Determine the (X, Y) coordinate at the center of the cell enclosing the given text.  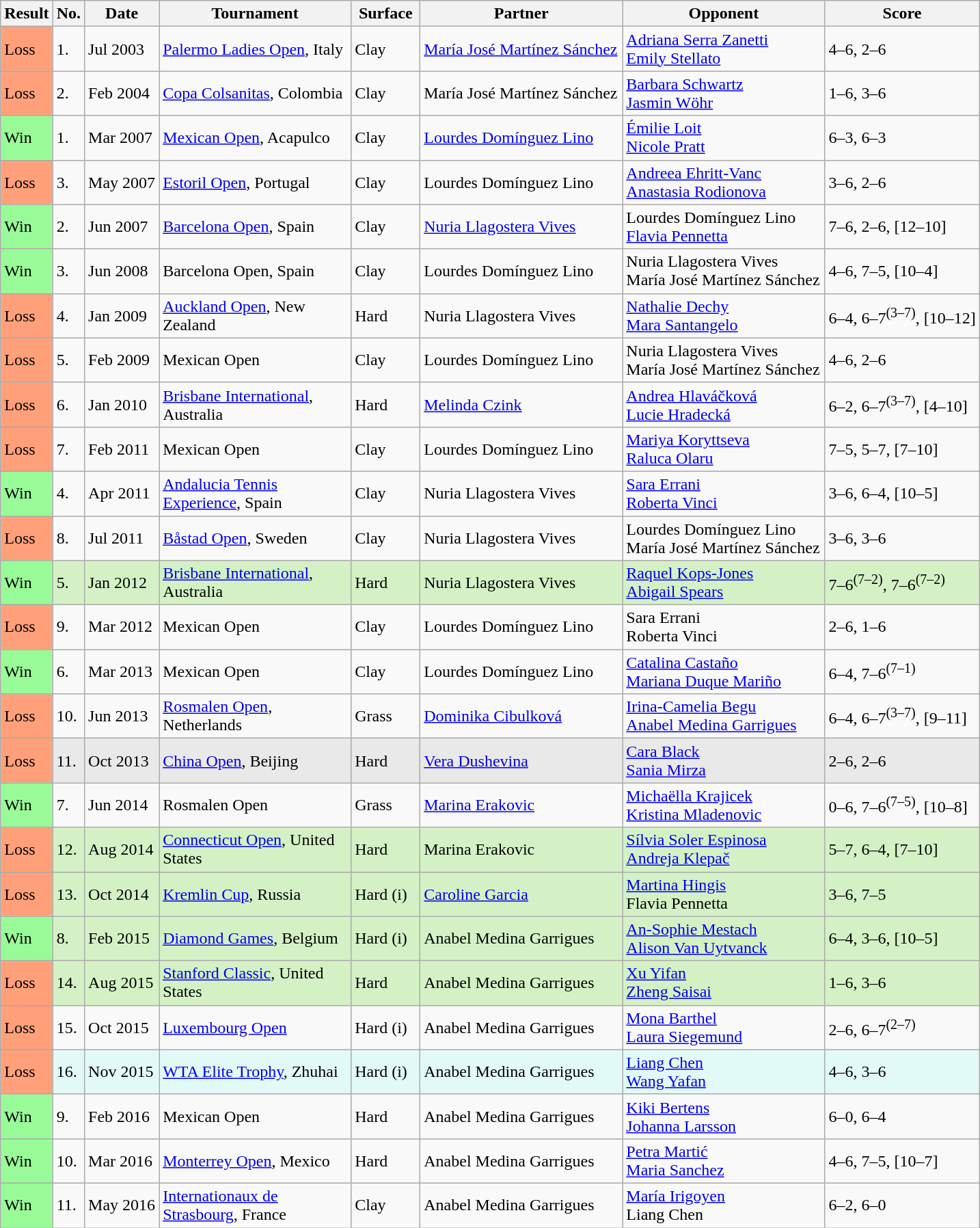
Mar 2013 (122, 671)
Lourdes Domínguez Lino María José Martínez Sánchez (724, 537)
Surface (385, 14)
12. (68, 849)
Adriana Serra Zanetti Emily Stellato (724, 49)
Jun 2013 (122, 717)
6–4, 6–7(3–7), [9–11] (902, 717)
Dominika Cibulková (521, 717)
Date (122, 14)
No. (68, 14)
6–0, 6–4 (902, 1116)
Apr 2011 (122, 494)
Oct 2013 (122, 760)
6–4, 3–6, [10–5] (902, 938)
Internationaux de Strasbourg, France (256, 1205)
Jan 2012 (122, 583)
Jun 2007 (122, 227)
Mariya Koryttseva Raluca Olaru (724, 449)
Jan 2009 (122, 316)
5–7, 6–4, [7–10] (902, 849)
Båstad Open, Sweden (256, 537)
4–6, 3–6 (902, 1072)
13. (68, 894)
Feb 2009 (122, 360)
Kiki Bertens Johanna Larsson (724, 1116)
Nov 2015 (122, 1072)
Feb 2016 (122, 1116)
Tournament (256, 14)
Lourdes Domínguez Lino Flavia Pennetta (724, 227)
Catalina Castaño Mariana Duque Mariño (724, 671)
3–6, 2–6 (902, 182)
Petra Martić Maria Sanchez (724, 1161)
Liang Chen Wang Yafan (724, 1072)
4–6, 7–5, [10–4] (902, 271)
China Open, Beijing (256, 760)
WTA Elite Trophy, Zhuhai (256, 1072)
Michaëlla Krajicek Kristina Mladenovic (724, 805)
Cara Black Sania Mirza (724, 760)
Mona Barthel Laura Siegemund (724, 1027)
Xu Yifan Zheng Saisai (724, 983)
Mar 2012 (122, 628)
May 2016 (122, 1205)
Mar 2016 (122, 1161)
Rosmalen Open (256, 805)
Vera Dushevina (521, 760)
Oct 2015 (122, 1027)
Jul 2003 (122, 49)
Estoril Open, Portugal (256, 182)
Partner (521, 14)
Copa Colsanitas, Colombia (256, 93)
Raquel Kops-Jones Abigail Spears (724, 583)
Melinda Czink (521, 405)
Auckland Open, New Zealand (256, 316)
Oct 2014 (122, 894)
Connecticut Open, United States (256, 849)
Nathalie Dechy Mara Santangelo (724, 316)
0–6, 7–6(7–5), [10–8] (902, 805)
Aug 2014 (122, 849)
Stanford Classic, United States (256, 983)
Diamond Games, Belgium (256, 938)
Barbara Schwartz Jasmin Wöhr (724, 93)
May 2007 (122, 182)
6–3, 6–3 (902, 138)
3–6, 3–6 (902, 537)
7–6, 2–6, [12–10] (902, 227)
Aug 2015 (122, 983)
6–2, 6–7(3–7), [4–10] (902, 405)
Kremlin Cup, Russia (256, 894)
Result (27, 14)
6–4, 7–6(7–1) (902, 671)
16. (68, 1072)
Irina-Camelia Begu Anabel Medina Garrigues (724, 717)
3–6, 7–5 (902, 894)
2–6, 6–7(2–7) (902, 1027)
Andalucia Tennis Experience, Spain (256, 494)
Jun 2008 (122, 271)
Émilie Loit Nicole Pratt (724, 138)
2–6, 2–6 (902, 760)
Feb 2004 (122, 93)
7–5, 5–7, [7–10] (902, 449)
Luxembourg Open (256, 1027)
Palermo Ladies Open, Italy (256, 49)
Feb 2015 (122, 938)
Andreea Ehritt-Vanc Anastasia Rodionova (724, 182)
Feb 2011 (122, 449)
2–6, 1–6 (902, 628)
Score (902, 14)
3–6, 6–4, [10–5] (902, 494)
Opponent (724, 14)
Jul 2011 (122, 537)
Andrea Hlaváčková Lucie Hradecká (724, 405)
4–6, 7–5, [10–7] (902, 1161)
An-Sophie Mestach Alison Van Uytvanck (724, 938)
Jun 2014 (122, 805)
Monterrey Open, Mexico (256, 1161)
15. (68, 1027)
Caroline Garcia (521, 894)
María Irigoyen Liang Chen (724, 1205)
Jan 2010 (122, 405)
Mexican Open, Acapulco (256, 138)
Martina Hingis Flavia Pennetta (724, 894)
6–4, 6–7(3–7), [10–12] (902, 316)
14. (68, 983)
Mar 2007 (122, 138)
6–2, 6–0 (902, 1205)
7–6(7–2), 7–6(7–2) (902, 583)
Sílvia Soler Espinosa Andreja Klepač (724, 849)
Rosmalen Open, Netherlands (256, 717)
